Capture the cell that displays the provided text and extract its (X, Y) central coordinate. 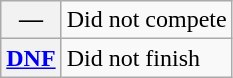
Did not finish (146, 58)
— (31, 20)
Did not compete (146, 20)
DNF (31, 58)
